Detect which cell encompasses the target text, then output its (X, Y) center coordinate. 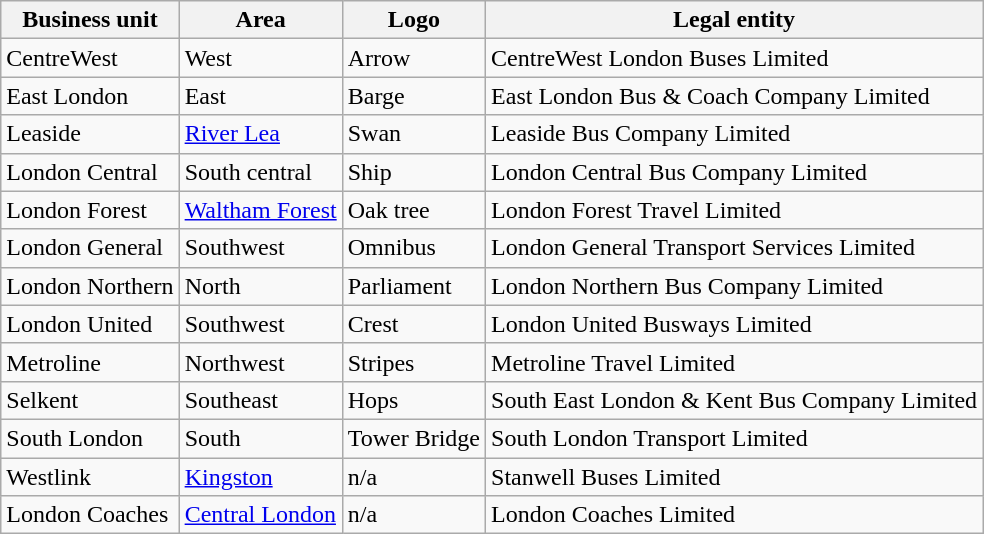
Leaside (90, 134)
East London Bus & Coach Company Limited (734, 96)
London Forest (90, 210)
Omnibus (414, 248)
Hops (414, 400)
London Northern Bus Company Limited (734, 286)
London Coaches (90, 515)
North (260, 286)
London United (90, 324)
East London (90, 96)
London General Transport Services Limited (734, 248)
Southeast (260, 400)
London General (90, 248)
Stripes (414, 362)
London Coaches Limited (734, 515)
River Lea (260, 134)
Waltham Forest (260, 210)
Tower Bridge (414, 438)
West (260, 58)
Oak tree (414, 210)
East (260, 96)
Northwest (260, 362)
Crest (414, 324)
Logo (414, 20)
Westlink (90, 477)
South East London & Kent Bus Company Limited (734, 400)
London Forest Travel Limited (734, 210)
London Central Bus Company Limited (734, 172)
South London Transport Limited (734, 438)
London Northern (90, 286)
London United Busways Limited (734, 324)
Arrow (414, 58)
London Central (90, 172)
South London (90, 438)
Barge (414, 96)
Parliament (414, 286)
CentreWest (90, 58)
Stanwell Buses Limited (734, 477)
Area (260, 20)
Business unit (90, 20)
South central (260, 172)
Metroline (90, 362)
South (260, 438)
Leaside Bus Company Limited (734, 134)
Swan (414, 134)
Ship (414, 172)
CentreWest London Buses Limited (734, 58)
Central London (260, 515)
Metroline Travel Limited (734, 362)
Selkent (90, 400)
Kingston (260, 477)
Legal entity (734, 20)
